Output the [X, Y] coordinate of the center of the cell containing the given text.  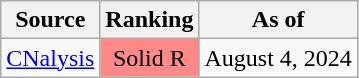
Source [50, 20]
August 4, 2024 [278, 58]
Ranking [150, 20]
Solid R [150, 58]
CNalysis [50, 58]
As of [278, 20]
